Return the (x, y) coordinate for the center point of the cell that contains the specified text.  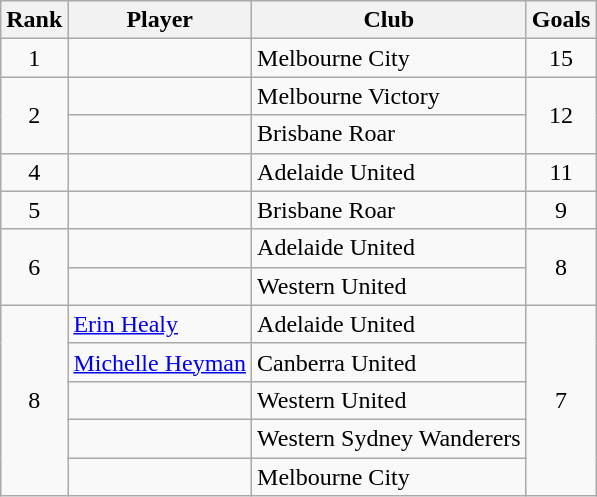
Melbourne Victory (390, 96)
Rank (34, 20)
Player (160, 20)
12 (561, 115)
15 (561, 58)
2 (34, 115)
1 (34, 58)
9 (561, 210)
Western Sydney Wanderers (390, 438)
11 (561, 172)
Michelle Heyman (160, 362)
Erin Healy (160, 324)
6 (34, 267)
7 (561, 400)
Canberra United (390, 362)
5 (34, 210)
Club (390, 20)
Goals (561, 20)
4 (34, 172)
